Find where the given text appears and provide that cell's center as (x, y) coordinate. 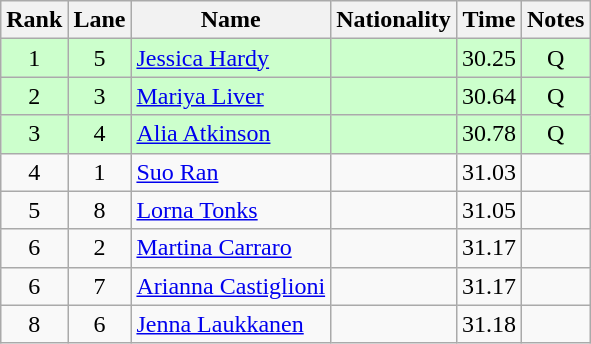
Arianna Castiglioni (231, 286)
Lane (100, 20)
Nationality (394, 20)
Name (231, 20)
Jessica Hardy (231, 58)
Alia Atkinson (231, 134)
Suo Ran (231, 172)
30.78 (488, 134)
Notes (555, 20)
30.64 (488, 96)
Mariya Liver (231, 96)
Time (488, 20)
Rank (34, 20)
31.18 (488, 324)
7 (100, 286)
31.05 (488, 210)
31.03 (488, 172)
30.25 (488, 58)
Martina Carraro (231, 248)
Jenna Laukkanen (231, 324)
Lorna Tonks (231, 210)
